Scan for the cell matching the given text and deliver its [x, y] coordinate at center. 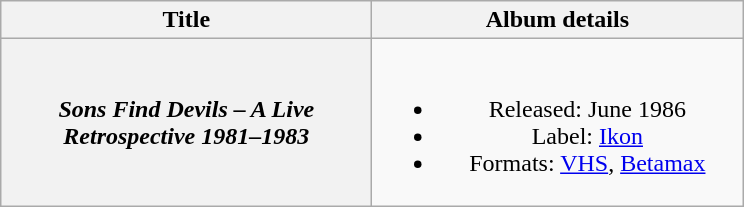
Sons Find Devils – A Live Retrospective 1981–1983 [186, 122]
Album details [558, 20]
Title [186, 20]
Released: June 1986Label: IkonFormats: VHS, Betamax [558, 122]
